Search for the cell housing the specified text and yield its [X, Y] center coordinate. 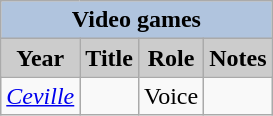
Ceville [40, 96]
Role [170, 58]
Video games [136, 20]
Title [110, 58]
Voice [170, 96]
Year [40, 58]
Notes [238, 58]
